Pinpoint the cell where the given text exists, returning its (x, y) midpoint coordinate. 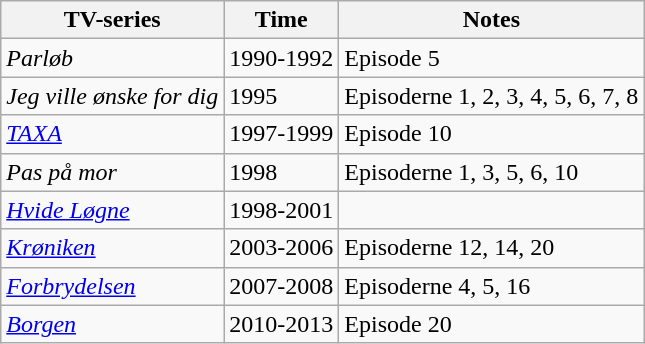
Notes (492, 20)
TAXA (112, 134)
Pas på mor (112, 172)
2010-2013 (282, 324)
Borgen (112, 324)
Episode 10 (492, 134)
Episoderne 1, 3, 5, 6, 10 (492, 172)
Hvide Løgne (112, 210)
TV-series (112, 20)
Episode 20 (492, 324)
2003-2006 (282, 248)
1997-1999 (282, 134)
1995 (282, 96)
Krøniken (112, 248)
Time (282, 20)
2007-2008 (282, 286)
1998 (282, 172)
Episoderne 4, 5, 16 (492, 286)
Episoderne 1, 2, 3, 4, 5, 6, 7, 8 (492, 96)
Jeg ville ønske for dig (112, 96)
1990-1992 (282, 58)
1998-2001 (282, 210)
Episode 5 (492, 58)
Parløb (112, 58)
Episoderne 12, 14, 20 (492, 248)
Forbrydelsen (112, 286)
